Search for the cell housing the specified text and yield its [X, Y] center coordinate. 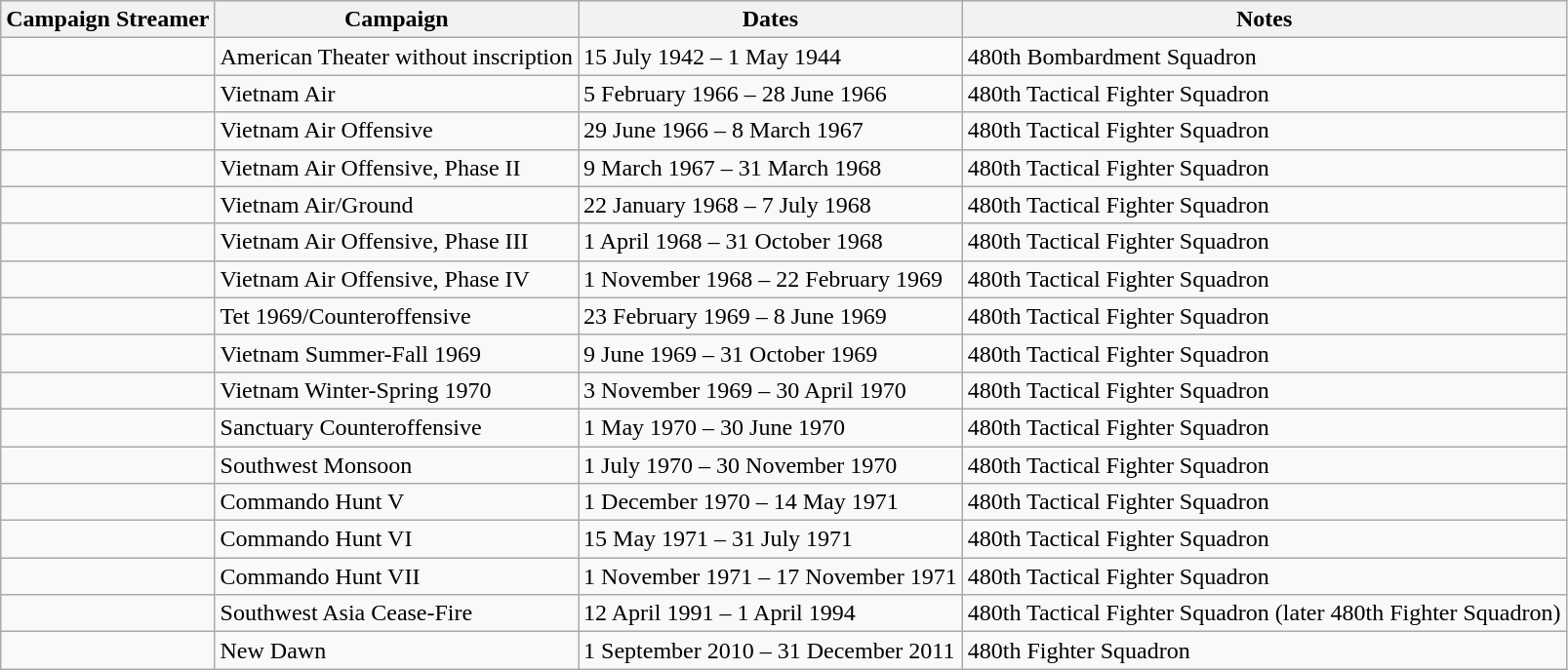
1 May 1970 – 30 June 1970 [771, 427]
29 June 1966 – 8 March 1967 [771, 131]
Vietnam Winter-Spring 1970 [396, 390]
480th Bombardment Squadron [1265, 57]
1 September 2010 – 31 December 2011 [771, 650]
Campaign Streamer [107, 20]
Commando Hunt V [396, 502]
1 November 1968 – 22 February 1969 [771, 279]
Vietnam Air Offensive, Phase III [396, 242]
Southwest Asia Cease-Fire [396, 613]
Vietnam Air/Ground [396, 205]
22 January 1968 – 7 July 1968 [771, 205]
480th Tactical Fighter Squadron (later 480th Fighter Squadron) [1265, 613]
New Dawn [396, 650]
3 November 1969 – 30 April 1970 [771, 390]
23 February 1969 – 8 June 1969 [771, 316]
Notes [1265, 20]
480th Fighter Squadron [1265, 650]
1 April 1968 – 31 October 1968 [771, 242]
1 November 1971 – 17 November 1971 [771, 576]
Commando Hunt VII [396, 576]
15 July 1942 – 1 May 1944 [771, 57]
American Theater without inscription [396, 57]
1 December 1970 – 14 May 1971 [771, 502]
5 February 1966 – 28 June 1966 [771, 94]
9 June 1969 – 31 October 1969 [771, 353]
Vietnam Air Offensive [396, 131]
Tet 1969/Counteroffensive [396, 316]
12 April 1991 – 1 April 1994 [771, 613]
Commando Hunt VI [396, 539]
Sanctuary Counteroffensive [396, 427]
Vietnam Summer-Fall 1969 [396, 353]
1 July 1970 – 30 November 1970 [771, 465]
Campaign [396, 20]
Southwest Monsoon [396, 465]
Vietnam Air Offensive, Phase II [396, 168]
Vietnam Air [396, 94]
9 March 1967 – 31 March 1968 [771, 168]
Dates [771, 20]
15 May 1971 – 31 July 1971 [771, 539]
Vietnam Air Offensive, Phase IV [396, 279]
